Determine the [x, y] coordinate at the center of the cell enclosing the given text.  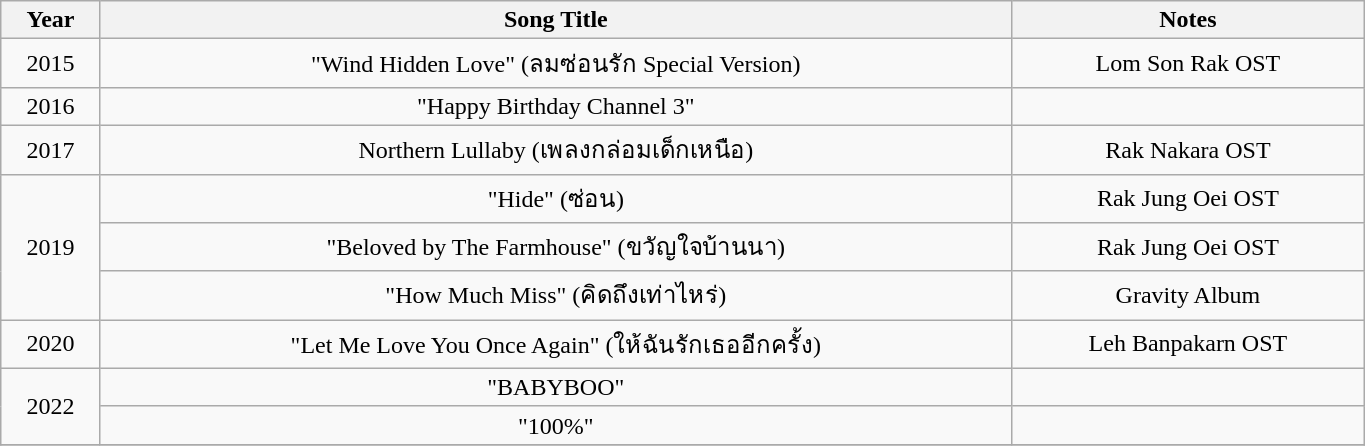
"Hide" (ซ่อน) [556, 198]
Northern Lullaby (เพลงกล่อมเด็กเหนือ) [556, 150]
2019 [50, 247]
Year [50, 20]
"100%" [556, 425]
2015 [50, 64]
Lom Son Rak OST [1188, 64]
"BABYBOO" [556, 387]
"Let Me Love You Once Again" (ให้ฉันรักเธออีกครั้ง) [556, 344]
2020 [50, 344]
"Wind Hidden Love" (ลมซ่อนรัก Special Version) [556, 64]
2022 [50, 406]
Leh Banpakarn OST [1188, 344]
Gravity Album [1188, 296]
"How Much Miss" (คิดถึงเท่าไหร่) [556, 296]
Rak Nakara OST [1188, 150]
"Happy Birthday Channel 3" [556, 106]
2017 [50, 150]
2016 [50, 106]
Song Title [556, 20]
"Beloved by The Farmhouse" (ขวัญใจบ้านนา) [556, 248]
Notes [1188, 20]
